For the text-containing cell, return its midpoint in (x, y) coordinate format. 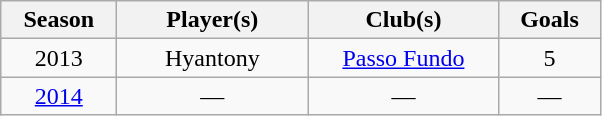
Goals (550, 20)
Passo Fundo (404, 58)
5 (550, 58)
Season (59, 20)
2013 (59, 58)
Club(s) (404, 20)
Hyantony (212, 58)
2014 (59, 96)
Player(s) (212, 20)
